Detect which cell encompasses the target text, then output its [X, Y] center coordinate. 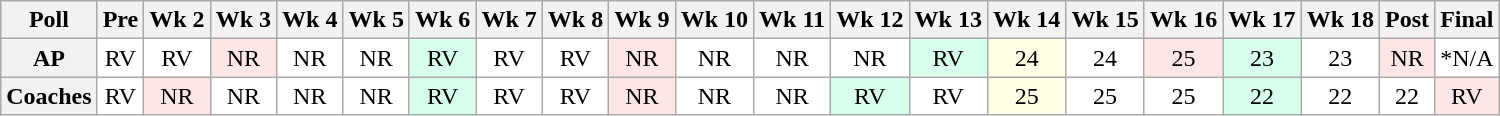
Wk 13 [948, 20]
Wk 10 [714, 20]
Pre [120, 20]
Wk 12 [870, 20]
AP [49, 58]
Wk 15 [1105, 20]
Wk 14 [1026, 20]
Wk 6 [442, 20]
Wk 2 [177, 20]
Post [1408, 20]
Final [1467, 20]
Wk 7 [509, 20]
Wk 5 [376, 20]
Wk 17 [1262, 20]
Wk 4 [310, 20]
Wk 9 [642, 20]
Wk 11 [792, 20]
Wk 18 [1340, 20]
Wk 8 [575, 20]
Wk 16 [1183, 20]
Poll [49, 20]
Coaches [49, 96]
Wk 3 [243, 20]
*N/A [1467, 58]
